Find where the given text appears and provide that cell's center as [X, Y] coordinate. 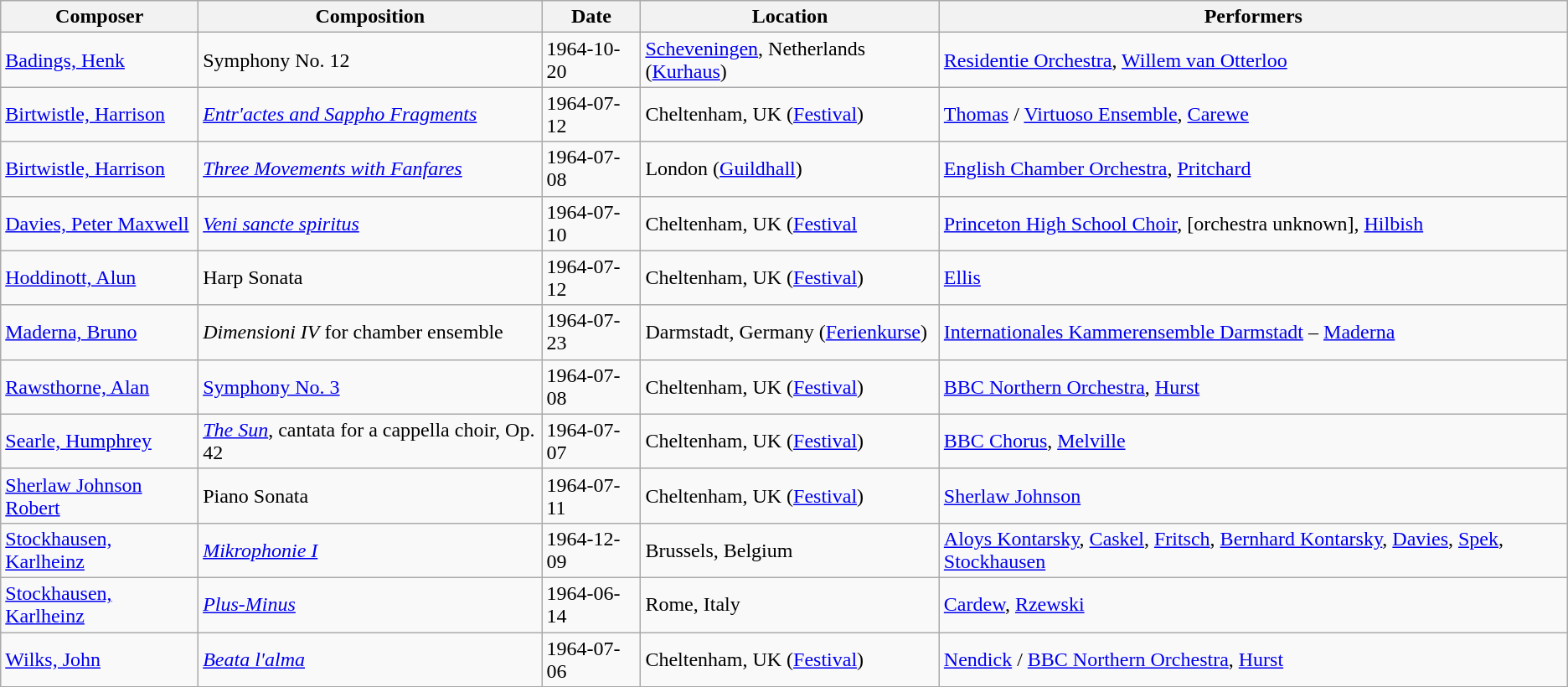
Badings, Henk [100, 60]
Cardew, Rzewski [1253, 605]
Location [790, 17]
Internationales Kammerensemble Darmstadt – Maderna [1253, 332]
Entr'actes and Sappho Fragments [370, 114]
Davies, Peter Maxwell [100, 223]
Veni sancte spiritus [370, 223]
Residentie Orchestra, Willem van Otterloo [1253, 60]
Date [591, 17]
1964-12-09 [591, 550]
Rawsthorne, Alan [100, 387]
Plus-Minus [370, 605]
Mikrophonie I [370, 550]
Sherlaw Johnson [1253, 496]
Maderna, Bruno [100, 332]
Brussels, Belgium [790, 550]
Aloys Kontarsky, Caskel, Fritsch, Bernhard Kontarsky, Davies, Spek, Stockhausen [1253, 550]
Ellis [1253, 278]
BBC Northern Orchestra, Hurst [1253, 387]
Nendick / BBC Northern Orchestra, Hurst [1253, 659]
1964-10-20 [591, 60]
1964-07-06 [591, 659]
The Sun, cantata for a cappella choir, Op. 42 [370, 441]
Composer [100, 17]
Harp Sonata [370, 278]
Symphony No. 3 [370, 387]
London (Guildhall) [790, 169]
Hoddinott, Alun [100, 278]
BBC Chorus, Melville [1253, 441]
Sherlaw Johnson Robert [100, 496]
1964-06-14 [591, 605]
Beata l'alma [370, 659]
Cheltenham, UK (Festival [790, 223]
Searle, Humphrey [100, 441]
1964-07-11 [591, 496]
1964-07-07 [591, 441]
Piano Sonata [370, 496]
1964-07-23 [591, 332]
Thomas / Virtuoso Ensemble, Carewe [1253, 114]
Composition [370, 17]
Scheveningen, Netherlands (Kurhaus) [790, 60]
Three Movements with Fanfares [370, 169]
Dimensioni IV for chamber ensemble [370, 332]
Symphony No. 12 [370, 60]
Performers [1253, 17]
Wilks, John [100, 659]
Princeton High School Choir, [orchestra unknown], Hilbish [1253, 223]
Darmstadt, Germany (Ferienkurse) [790, 332]
English Chamber Orchestra, Pritchard [1253, 169]
1964-07-10 [591, 223]
Rome, Italy [790, 605]
